Return the [X, Y] coordinate for the center point of the cell that contains the specified text.  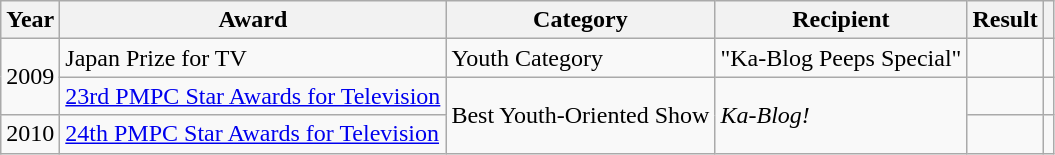
Ka-Blog! [841, 115]
Recipient [841, 20]
2009 [30, 77]
"Ka-Blog Peeps Special" [841, 58]
Result [1005, 20]
Best Youth-Oriented Show [580, 115]
Category [580, 20]
23rd PMPC Star Awards for Television [253, 96]
Year [30, 20]
Japan Prize for TV [253, 58]
2010 [30, 134]
Youth Category [580, 58]
Award [253, 20]
24th PMPC Star Awards for Television [253, 134]
